Scan for the cell matching the given text and deliver its (x, y) coordinate at center. 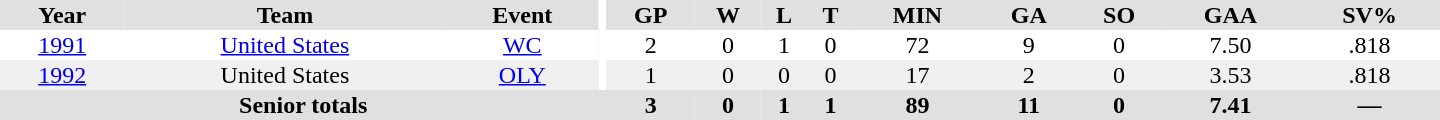
7.41 (1230, 105)
Event (522, 15)
L (784, 15)
OLY (522, 75)
72 (918, 45)
3.53 (1230, 75)
Team (284, 15)
1992 (62, 75)
SO (1118, 15)
MIN (918, 15)
11 (1028, 105)
7.50 (1230, 45)
Senior totals (303, 105)
9 (1028, 45)
GP (650, 15)
GA (1028, 15)
89 (918, 105)
GAA (1230, 15)
W (728, 15)
3 (650, 105)
1991 (62, 45)
SV% (1370, 15)
17 (918, 75)
T (830, 15)
Year (62, 15)
WC (522, 45)
— (1370, 105)
